Output the [X, Y] coordinate of the center of the cell containing the given text.  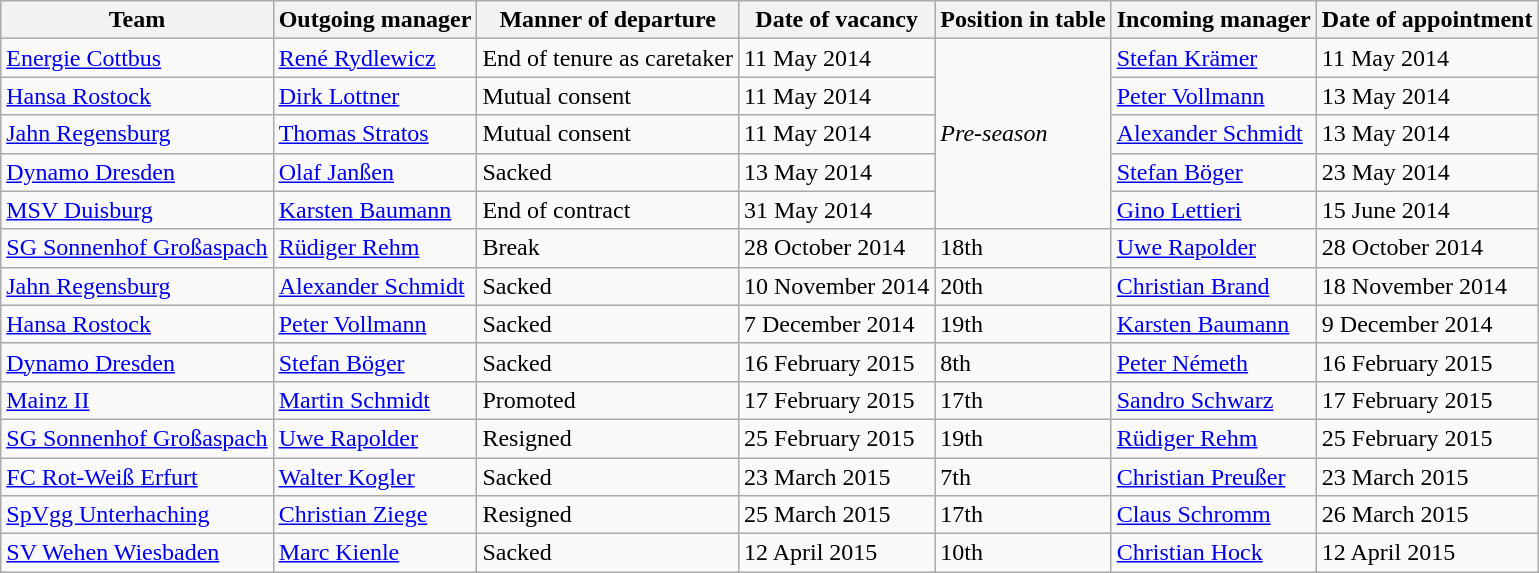
Manner of departure [608, 20]
Pre-season [1023, 134]
Martin Schmidt [375, 400]
31 May 2014 [836, 210]
18th [1023, 248]
Break [608, 248]
End of contract [608, 210]
23 May 2014 [1427, 172]
Christian Hock [1214, 553]
Energie Cottbus [137, 58]
René Rydlewicz [375, 58]
26 March 2015 [1427, 515]
10 November 2014 [836, 286]
18 November 2014 [1427, 286]
MSV Duisburg [137, 210]
Stefan Krämer [1214, 58]
Promoted [608, 400]
Marc Kienle [375, 553]
SpVgg Unterhaching [137, 515]
Christian Ziege [375, 515]
Date of vacancy [836, 20]
15 June 2014 [1427, 210]
End of tenure as caretaker [608, 58]
Outgoing manager [375, 20]
25 March 2015 [836, 515]
Team [137, 20]
Position in table [1023, 20]
9 December 2014 [1427, 324]
Date of appointment [1427, 20]
FC Rot-Weiß Erfurt [137, 477]
Christian Brand [1214, 286]
Sandro Schwarz [1214, 400]
Walter Kogler [375, 477]
SV Wehen Wiesbaden [137, 553]
7th [1023, 477]
Olaf Janßen [375, 172]
Mainz II [137, 400]
Claus Schromm [1214, 515]
8th [1023, 362]
Peter Németh [1214, 362]
Incoming manager [1214, 20]
20th [1023, 286]
7 December 2014 [836, 324]
Dirk Lottner [375, 96]
10th [1023, 553]
Gino Lettieri [1214, 210]
Thomas Stratos [375, 134]
Christian Preußer [1214, 477]
